Pinpoint the cell where the given text exists, returning its [x, y] midpoint coordinate. 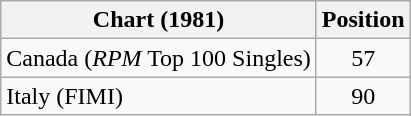
Canada (RPM Top 100 Singles) [159, 58]
Chart (1981) [159, 20]
Italy (FIMI) [159, 96]
Position [363, 20]
57 [363, 58]
90 [363, 96]
